For the text-containing cell, return its midpoint in (X, Y) coordinate format. 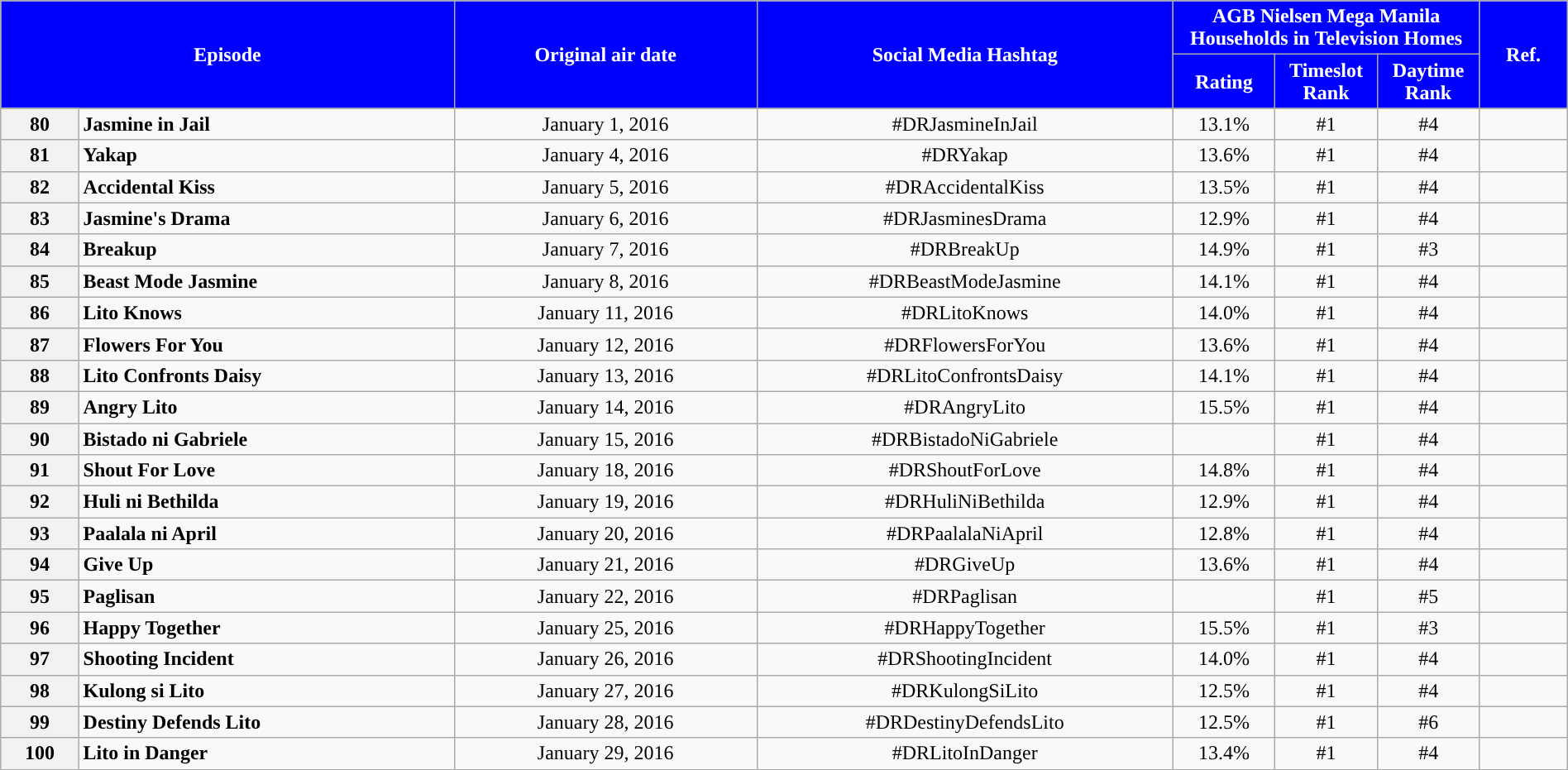
Jasmine's Drama (266, 218)
January 13, 2016 (605, 375)
Breakup (266, 250)
#DRYakap (964, 155)
90 (40, 439)
January 19, 2016 (605, 502)
98 (40, 691)
January 15, 2016 (605, 439)
January 20, 2016 (605, 533)
#DRLitoConfrontsDaisy (964, 375)
January 27, 2016 (605, 691)
January 4, 2016 (605, 155)
Destiny Defends Lito (266, 722)
January 1, 2016 (605, 124)
86 (40, 313)
83 (40, 218)
Timeslot Rank (1327, 81)
95 (40, 596)
Rating (1224, 81)
Paalala ni April (266, 533)
94 (40, 565)
January 25, 2016 (605, 628)
93 (40, 533)
Kulong si Lito (266, 691)
#DRGiveUp (964, 565)
#DRJasminesDrama (964, 218)
82 (40, 187)
13.4% (1224, 753)
Lito Confronts Daisy (266, 375)
Accidental Kiss (266, 187)
Paglisan (266, 596)
Beast Mode Jasmine (266, 281)
13.5% (1224, 187)
Shout For Love (266, 471)
January 11, 2016 (605, 313)
13.1% (1224, 124)
Jasmine in Jail (266, 124)
#6 (1428, 722)
Huli ni Bethilda (266, 502)
January 22, 2016 (605, 596)
January 7, 2016 (605, 250)
#DRKulongSiLito (964, 691)
#DRJasmineInJail (964, 124)
#DRHappyTogether (964, 628)
AGB Nielsen Mega Manila Households in Television Homes (1327, 28)
#DRPaalalaNiApril (964, 533)
100 (40, 753)
Angry Lito (266, 407)
Lito in Danger (266, 753)
14.9% (1224, 250)
96 (40, 628)
January 26, 2016 (605, 659)
#DRAccidentalKiss (964, 187)
Yakap (266, 155)
85 (40, 281)
Episode (227, 55)
January 21, 2016 (605, 565)
#DRFlowersForYou (964, 344)
#5 (1428, 596)
97 (40, 659)
81 (40, 155)
Bistado ni Gabriele (266, 439)
Social Media Hashtag (964, 55)
Ref. (1523, 55)
January 29, 2016 (605, 753)
Flowers For You (266, 344)
January 28, 2016 (605, 722)
91 (40, 471)
#DRBreakUp (964, 250)
January 12, 2016 (605, 344)
Happy Together (266, 628)
January 8, 2016 (605, 281)
99 (40, 722)
#DRHuliNiBethilda (964, 502)
January 14, 2016 (605, 407)
#DRLitoInDanger (964, 753)
#DRDestinyDefendsLito (964, 722)
14.8% (1224, 471)
87 (40, 344)
#DRShoutForLove (964, 471)
Lito Knows (266, 313)
#DRAngryLito (964, 407)
Give Up (266, 565)
#DRPaglisan (964, 596)
80 (40, 124)
January 6, 2016 (605, 218)
84 (40, 250)
January 18, 2016 (605, 471)
92 (40, 502)
12.8% (1224, 533)
Daytime Rank (1428, 81)
88 (40, 375)
#DRShootingIncident (964, 659)
Shooting Incident (266, 659)
89 (40, 407)
#DRLitoKnows (964, 313)
Original air date (605, 55)
January 5, 2016 (605, 187)
#DRBistadoNiGabriele (964, 439)
#DRBeastModeJasmine (964, 281)
